Find where the given text appears and provide that cell's center as (x, y) coordinate. 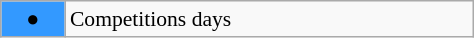
Competitions days (269, 19)
● (33, 19)
